Output the [X, Y] coordinate of the center of the cell containing the given text.  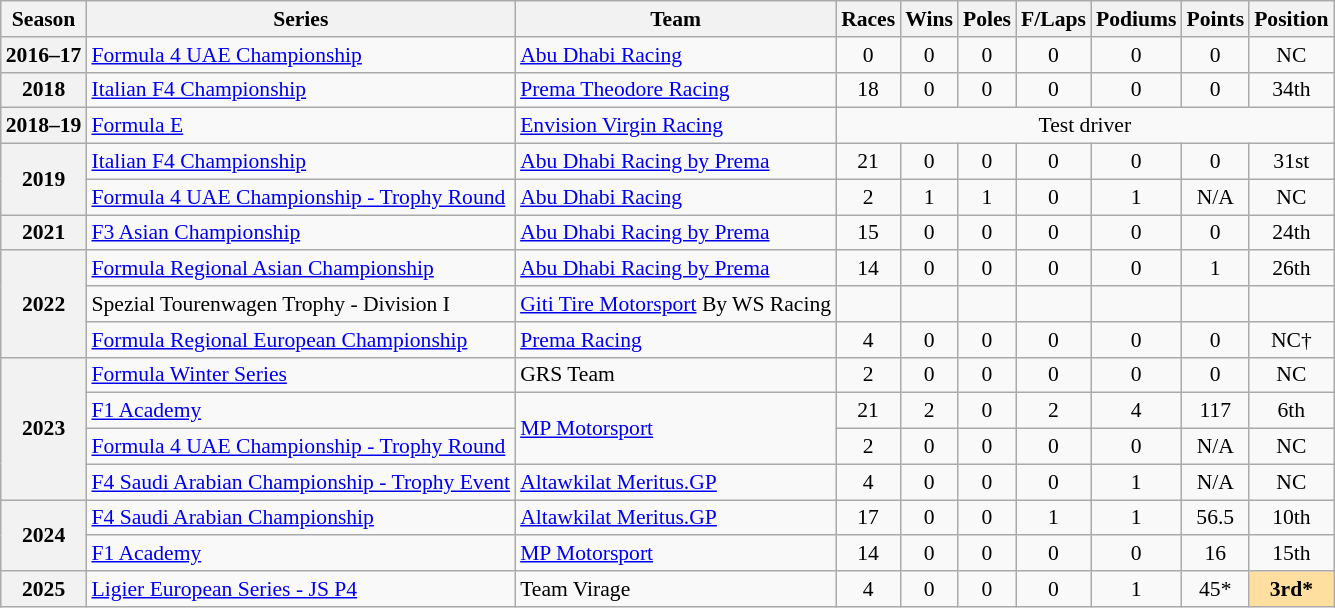
Series [300, 19]
117 [1215, 411]
Formula 4 UAE Championship [300, 55]
2019 [44, 180]
Team Virage [676, 589]
2018 [44, 90]
Envision Virgin Racing [676, 126]
F/Laps [1054, 19]
Ligier European Series - JS P4 [300, 589]
6th [1291, 411]
2016–17 [44, 55]
Spezial Tourenwagen Trophy - Division I [300, 304]
2025 [44, 589]
Points [1215, 19]
Prema Theodore Racing [676, 90]
31st [1291, 162]
Season [44, 19]
2022 [44, 304]
2024 [44, 536]
2021 [44, 233]
3rd* [1291, 589]
10th [1291, 518]
Formula Regional European Championship [300, 340]
Test driver [1085, 126]
15th [1291, 554]
26th [1291, 269]
45* [1215, 589]
16 [1215, 554]
NC† [1291, 340]
Formula E [300, 126]
Position [1291, 19]
F3 Asian Championship [300, 233]
Podiums [1136, 19]
Prema Racing [676, 340]
15 [868, 233]
GRS Team [676, 375]
17 [868, 518]
56.5 [1215, 518]
Formula Regional Asian Championship [300, 269]
24th [1291, 233]
Poles [987, 19]
Giti Tire Motorsport By WS Racing [676, 304]
Team [676, 19]
2018–19 [44, 126]
Wins [929, 19]
2023 [44, 428]
Formula Winter Series [300, 375]
F4 Saudi Arabian Championship [300, 518]
18 [868, 90]
F4 Saudi Arabian Championship - Trophy Event [300, 482]
Races [868, 19]
34th [1291, 90]
